Determine the (X, Y) coordinate at the center of the cell enclosing the given text.  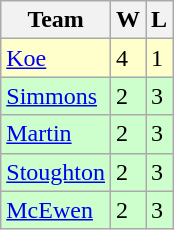
1 (160, 58)
McEwen (56, 210)
W (128, 20)
Team (56, 20)
Stoughton (56, 172)
Simmons (56, 96)
Martin (56, 134)
L (160, 20)
Koe (56, 58)
4 (128, 58)
